Find where the given text appears and provide that cell's center as (X, Y) coordinate. 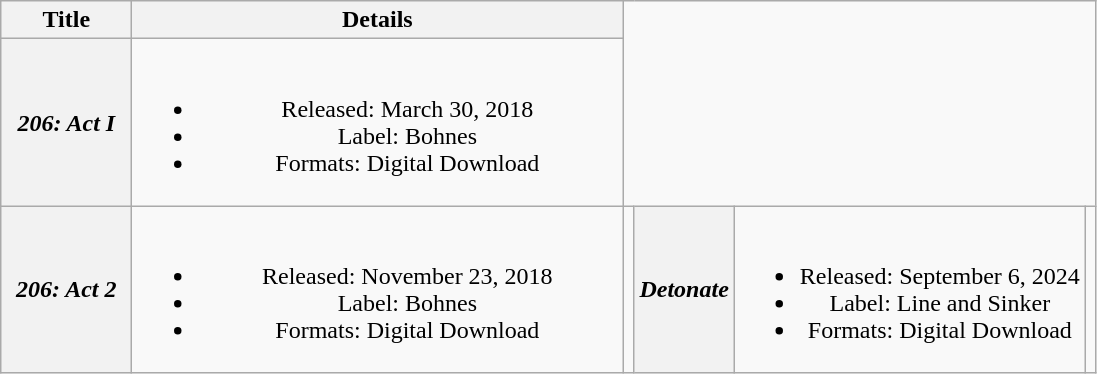
206: Act I (66, 122)
Released: September 6, 2024Label: Line and SinkerFormats: Digital Download (910, 290)
206: Act 2 (66, 290)
Details (378, 20)
Detonate (684, 290)
Released: March 30, 2018Label: BohnesFormats: Digital Download (378, 122)
Title (66, 20)
Released: November 23, 2018Label: BohnesFormats: Digital Download (378, 290)
